Locate the cell with the specified text and output its (X, Y) center coordinate. 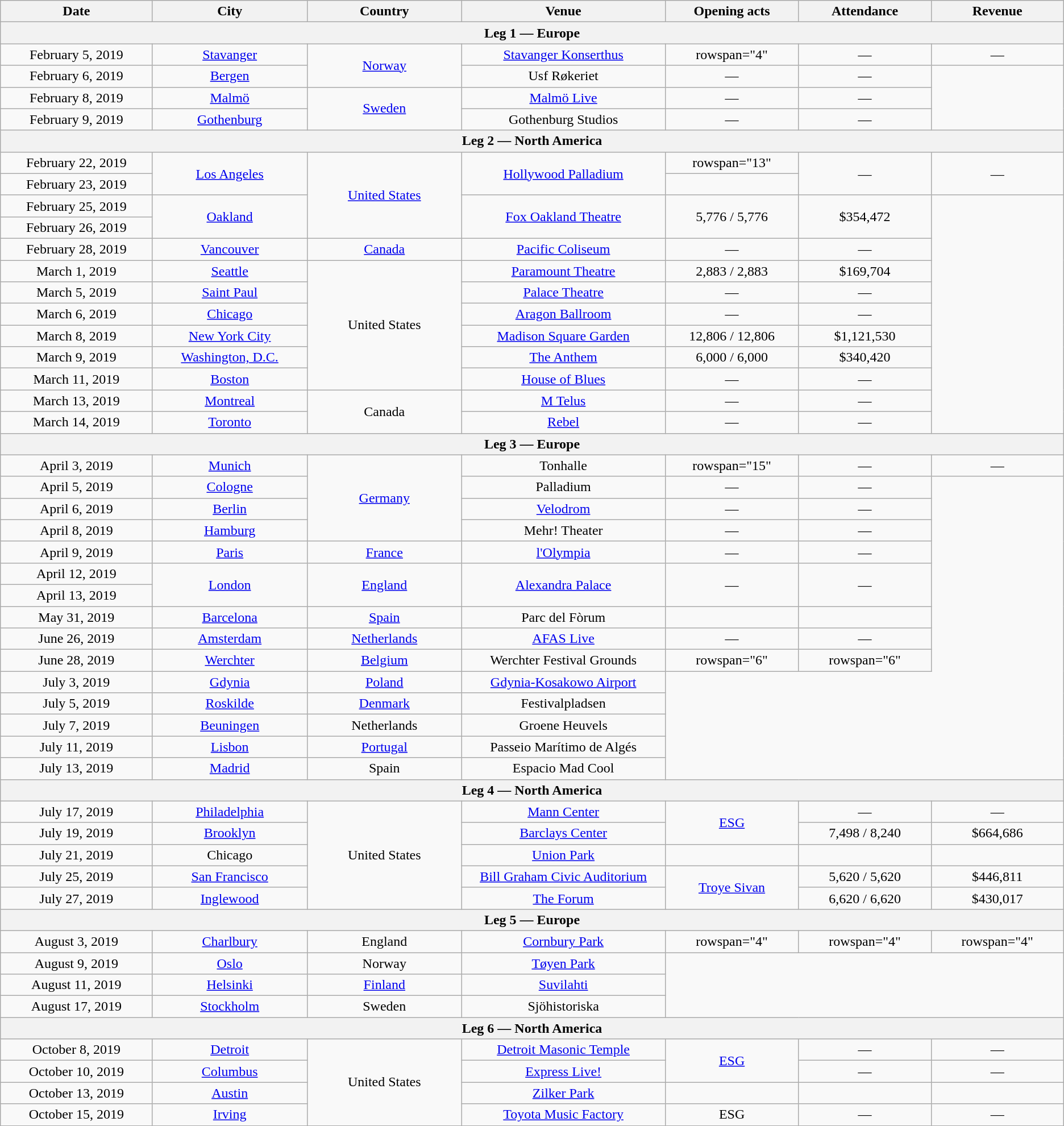
Bill Graham Civic Auditorium (563, 876)
rowspan="15" (732, 466)
August 11, 2019 (76, 985)
Barclays Center (563, 833)
Vancouver (230, 249)
l'Olympia (563, 552)
Madison Square Garden (563, 336)
Berlin (230, 509)
Sjöhistoriska (563, 1007)
Finland (384, 985)
Leg 1 — Europe (532, 33)
New York City (230, 336)
Cornbury Park (563, 941)
2,883 / 2,883 (732, 271)
Rebel (563, 422)
Munich (230, 466)
Groene Heuvels (563, 725)
Detroit (230, 1050)
Gdynia-Kosakowo Airport (563, 682)
April 6, 2019 (76, 509)
Seattle (230, 271)
May 31, 2019 (76, 617)
July 13, 2019 (76, 768)
Gothenburg (230, 119)
Leg 5 — Europe (532, 920)
March 5, 2019 (76, 293)
7,498 / 8,240 (865, 833)
Brooklyn (230, 833)
February 28, 2019 (76, 249)
San Francisco (230, 876)
April 13, 2019 (76, 595)
$430,017 (997, 898)
April 12, 2019 (76, 574)
The Anthem (563, 358)
March 9, 2019 (76, 358)
Revenue (997, 11)
Roskilde (230, 704)
$1,121,530 (865, 336)
July 5, 2019 (76, 704)
Cologne (230, 487)
Portugal (384, 747)
Detroit Masonic Temple (563, 1050)
Philadelphia (230, 812)
June 26, 2019 (76, 639)
February 23, 2019 (76, 184)
October 13, 2019 (76, 1093)
Velodrom (563, 509)
Gothenburg Studios (563, 119)
March 1, 2019 (76, 271)
Troye Sivan (732, 887)
April 9, 2019 (76, 552)
Montreal (230, 401)
AFAS Live (563, 639)
Aragon Ballroom (563, 314)
Inglewood (230, 898)
Union Park (563, 855)
Saint Paul (230, 293)
July 17, 2019 (76, 812)
March 6, 2019 (76, 314)
Venue (563, 11)
Stavanger (230, 55)
City (230, 11)
August 17, 2019 (76, 1007)
Toyota Music Factory (563, 1115)
April 3, 2019 (76, 466)
July 3, 2019 (76, 682)
October 8, 2019 (76, 1050)
February 25, 2019 (76, 206)
Austin (230, 1093)
March 8, 2019 (76, 336)
Paramount Theatre (563, 271)
February 6, 2019 (76, 76)
Palace Theatre (563, 293)
Mann Center (563, 812)
October 10, 2019 (76, 1071)
March 13, 2019 (76, 401)
Stockholm (230, 1007)
July 25, 2019 (76, 876)
Toronto (230, 422)
Columbus (230, 1071)
Werchter Festival Grounds (563, 660)
Fox Oakland Theatre (563, 217)
April 5, 2019 (76, 487)
Palladium (563, 487)
October 15, 2019 (76, 1115)
Denmark (384, 704)
Charlbury (230, 941)
March 11, 2019 (76, 379)
Mehr! Theater (563, 530)
Hamburg (230, 530)
July 11, 2019 (76, 747)
July 19, 2019 (76, 833)
Oslo (230, 963)
July 7, 2019 (76, 725)
Suvilahti (563, 985)
February 5, 2019 (76, 55)
Helsinki (230, 985)
Paris (230, 552)
April 8, 2019 (76, 530)
Country (384, 11)
$664,686 (997, 833)
5,776 / 5,776 (732, 217)
Espacio Mad Cool (563, 768)
Washington, D.C. (230, 358)
Attendance (865, 11)
Tøyen Park (563, 963)
Werchter (230, 660)
Lisbon (230, 747)
Los Angeles (230, 173)
Zilker Park (563, 1093)
February 26, 2019 (76, 227)
Tonhalle (563, 466)
6,000 / 6,000 (732, 358)
July 21, 2019 (76, 855)
Express Live! (563, 1071)
The Forum (563, 898)
June 28, 2019 (76, 660)
$340,420 (865, 358)
Amsterdam (230, 639)
Gdynia (230, 682)
Irving (230, 1115)
Festivalpladsen (563, 704)
Boston (230, 379)
France (384, 552)
5,620 / 5,620 (865, 876)
Pacific Coliseum (563, 249)
Stavanger Konserthus (563, 55)
$354,472 (865, 217)
6,620 / 6,620 (865, 898)
Barcelona (230, 617)
Leg 3 — Europe (532, 444)
March 14, 2019 (76, 422)
Passeio Marítimo de Algés (563, 747)
July 27, 2019 (76, 898)
House of Blues (563, 379)
Malmö Live (563, 98)
Alexandra Palace (563, 584)
Belgium (384, 660)
Germany (384, 498)
Malmö (230, 98)
August 9, 2019 (76, 963)
12,806 / 12,806 (732, 336)
Beuningen (230, 725)
Date (76, 11)
Usf Røkeriet (563, 76)
$446,811 (997, 876)
Opening acts (732, 11)
Poland (384, 682)
M Telus (563, 401)
February 9, 2019 (76, 119)
Leg 2 — North America (532, 141)
$169,704 (865, 271)
Parc del Fòrum (563, 617)
Oakland (230, 217)
August 3, 2019 (76, 941)
rowspan="13" (732, 163)
Bergen (230, 76)
Hollywood Palladium (563, 173)
February 22, 2019 (76, 163)
February 8, 2019 (76, 98)
Leg 6 — North America (532, 1028)
Leg 4 — North America (532, 790)
Madrid (230, 768)
London (230, 584)
